Pinpoint the cell where the given text exists, returning its (X, Y) midpoint coordinate. 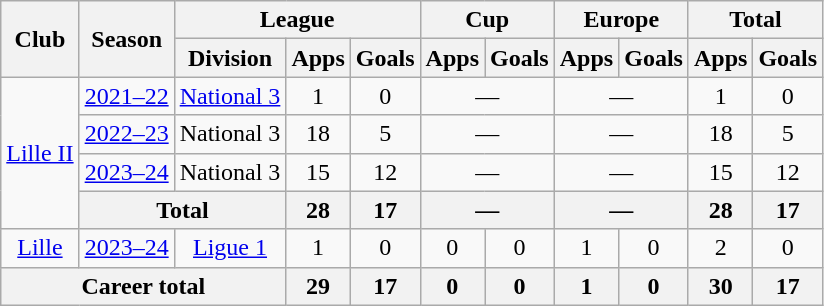
Career total (144, 286)
League (297, 20)
Lille (40, 248)
2021–22 (126, 96)
Europe (621, 20)
2 (720, 248)
29 (318, 286)
Season (126, 39)
Cup (487, 20)
30 (720, 286)
Division (230, 58)
2022–23 (126, 134)
Club (40, 39)
Lille II (40, 153)
Ligue 1 (230, 248)
